Extract the [x, y] coordinate from the center of the cell holding the provided text.  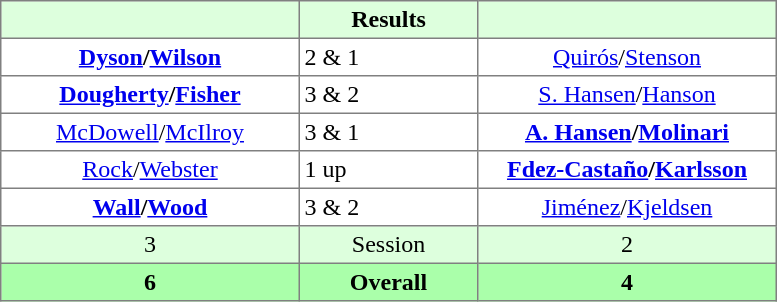
A. Hansen/Molinari [627, 132]
Fdez-Castaño/Karlsson [627, 170]
3 & 1 [388, 132]
4 [627, 282]
Results [388, 20]
Overall [388, 282]
2 [627, 245]
6 [150, 282]
S. Hansen/Hanson [627, 95]
Session [388, 245]
3 [150, 245]
Jiménez/Kjeldsen [627, 207]
Dougherty/Fisher [150, 95]
2 & 1 [388, 57]
Dyson/Wilson [150, 57]
Wall/Wood [150, 207]
Rock/Webster [150, 170]
Quirós/Stenson [627, 57]
1 up [388, 170]
McDowell/McIlroy [150, 132]
